Output the [x, y] coordinate of the center of the cell containing the given text.  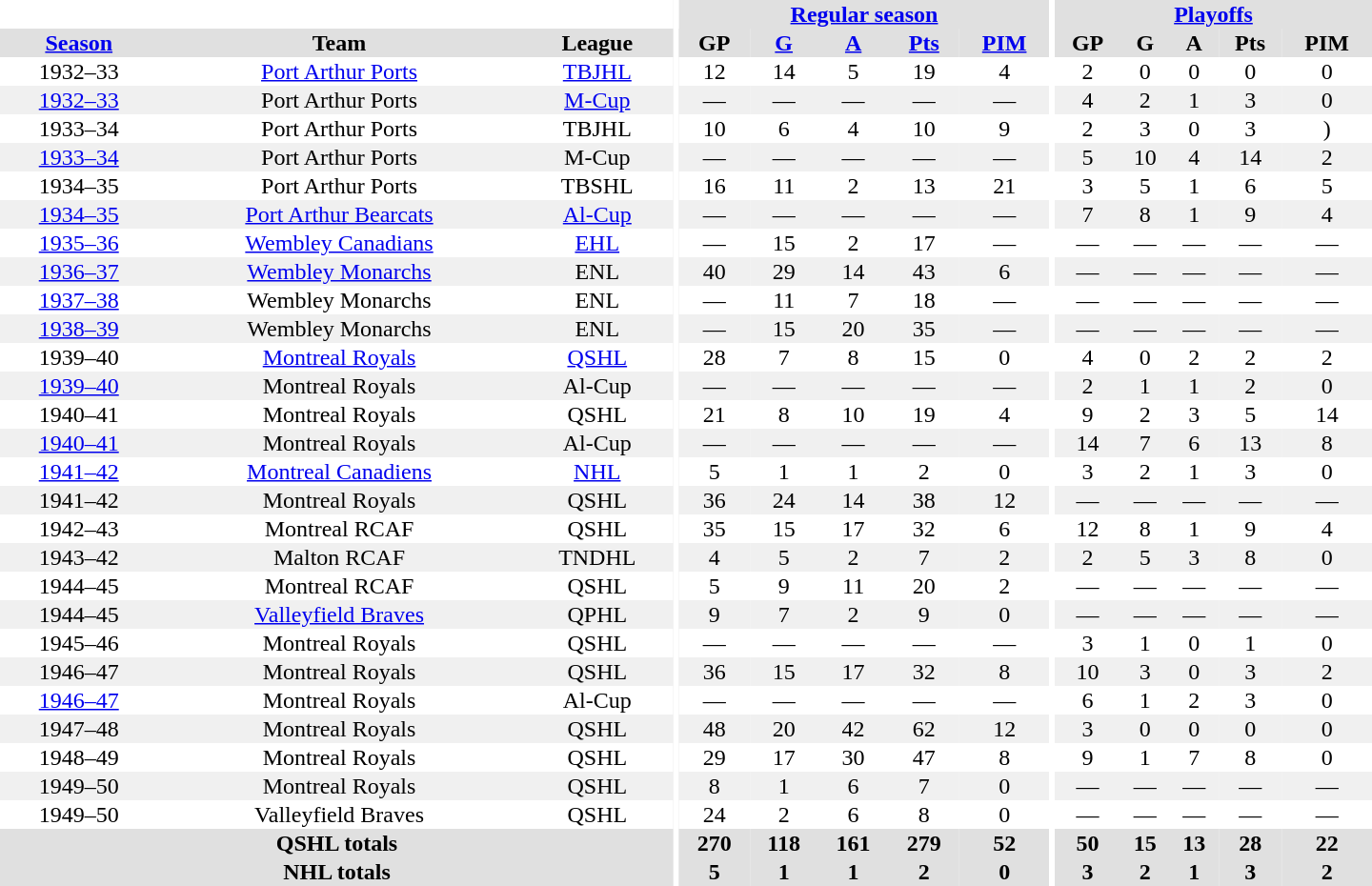
1945–46 [78, 643]
30 [854, 757]
League [597, 43]
Malton RCAF [339, 557]
18 [924, 300]
50 [1088, 843]
1947–48 [78, 729]
43 [924, 272]
40 [715, 272]
1937–38 [78, 300]
1935–36 [78, 243]
16 [715, 186]
62 [924, 729]
1943–42 [78, 557]
118 [784, 843]
QPHL [597, 614]
Montreal Canadiens [339, 472]
Season [78, 43]
EHL [597, 243]
52 [1004, 843]
NHL totals [337, 872]
270 [715, 843]
1938–39 [78, 329]
Port Arthur Bearcats [339, 214]
47 [924, 757]
42 [854, 729]
Regular season [865, 14]
161 [854, 843]
QSHL totals [337, 843]
Playoffs [1214, 14]
TBSHL [597, 186]
Wembley Canadians [339, 243]
1936–37 [78, 272]
38 [924, 500]
Team [339, 43]
1948–49 [78, 757]
1942–43 [78, 529]
) [1326, 129]
NHL [597, 472]
22 [1326, 843]
48 [715, 729]
279 [924, 843]
TNDHL [597, 557]
